Output the (x, y) coordinate of the center of the cell containing the given text.  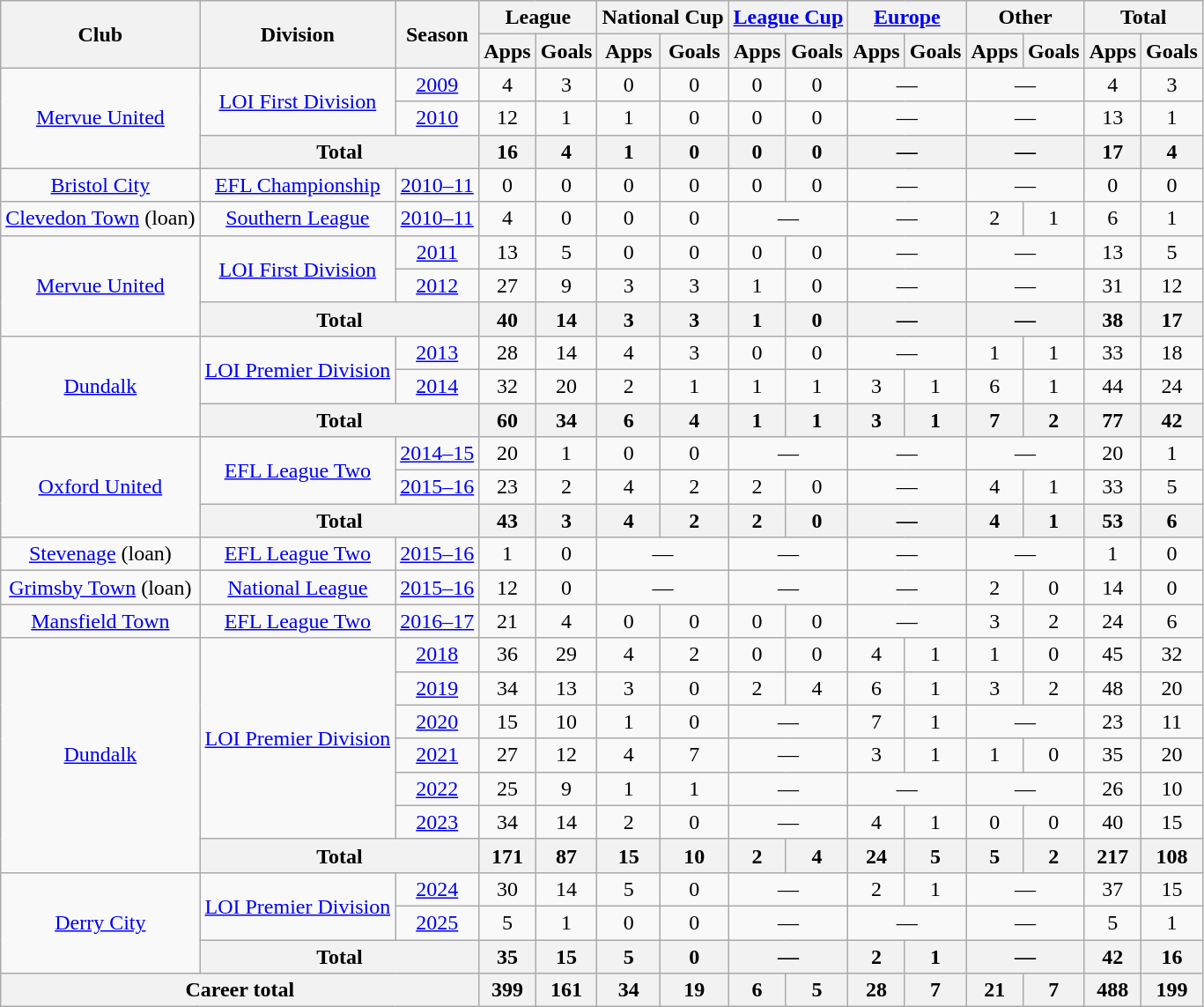
Southern League (298, 218)
2024 (437, 889)
87 (566, 855)
26 (1112, 789)
399 (507, 990)
45 (1112, 655)
2022 (437, 789)
29 (566, 655)
Derry City (100, 922)
2019 (437, 688)
36 (507, 655)
2014 (437, 386)
Grimsby Town (loan) (100, 588)
2021 (437, 755)
League (538, 18)
30 (507, 889)
2012 (437, 285)
2016–17 (437, 621)
108 (1172, 855)
25 (507, 789)
2009 (437, 85)
2018 (437, 655)
Club (100, 34)
Mansfield Town (100, 621)
37 (1112, 889)
77 (1112, 420)
Other (1025, 18)
43 (507, 521)
Oxford United (100, 487)
Season (437, 34)
18 (1172, 352)
Stevenage (loan) (100, 554)
48 (1112, 688)
2023 (437, 822)
Division (298, 34)
Career total (240, 990)
2013 (437, 352)
National League (298, 588)
19 (695, 990)
199 (1172, 990)
44 (1112, 386)
League Cup (788, 18)
EFL Championship (298, 185)
31 (1112, 285)
Europe (907, 18)
53 (1112, 521)
2011 (437, 252)
217 (1112, 855)
Clevedon Town (loan) (100, 218)
2014–15 (437, 454)
11 (1172, 722)
38 (1112, 319)
National Cup (662, 18)
171 (507, 855)
Bristol City (100, 185)
2010 (437, 118)
161 (566, 990)
2025 (437, 922)
488 (1112, 990)
60 (507, 420)
2020 (437, 722)
